Determine the [X, Y] coordinate at the center of the cell enclosing the given text.  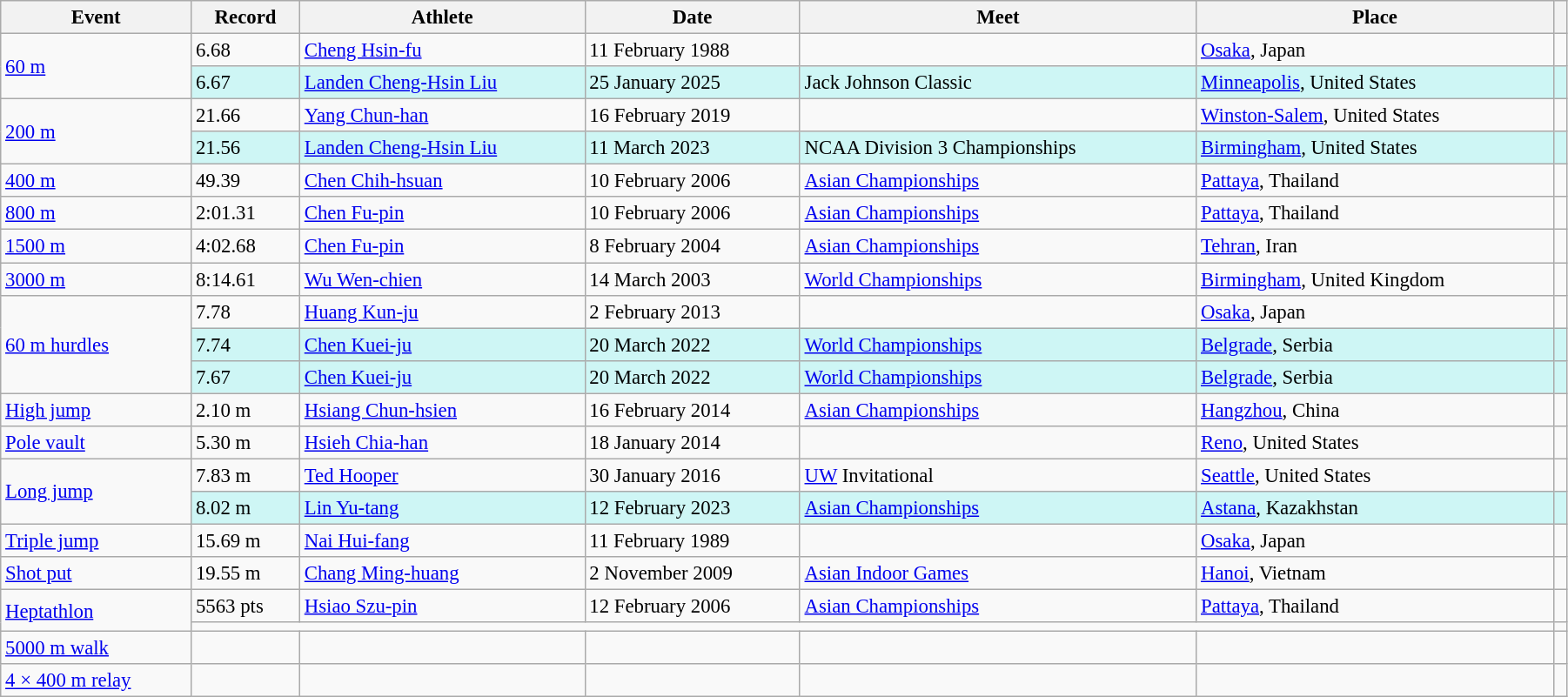
8.02 m [245, 508]
7.67 [245, 377]
2 February 2013 [693, 312]
Triple jump [96, 540]
15.69 m [245, 540]
Record [245, 17]
High jump [96, 410]
Ted Hooper [442, 475]
2 November 2009 [693, 573]
6.67 [245, 83]
Place [1375, 17]
60 m hurdles [96, 345]
4 × 400 m relay [96, 680]
Reno, United States [1375, 443]
Winston-Salem, United States [1375, 116]
11 February 1988 [693, 50]
Heptathlon [96, 611]
Shot put [96, 573]
Hangzhou, China [1375, 410]
11 March 2023 [693, 148]
12 February 2023 [693, 508]
11 February 1989 [693, 540]
800 m [96, 213]
Huang Kun-ju [442, 312]
UW Invitational [997, 475]
Chang Ming-huang [442, 573]
5000 m walk [96, 648]
Seattle, United States [1375, 475]
16 February 2014 [693, 410]
Event [96, 17]
Hanoi, Vietnam [1375, 573]
2.10 m [245, 410]
8 February 2004 [693, 246]
Meet [997, 17]
Long jump [96, 491]
NCAA Division 3 Championships [997, 148]
25 January 2025 [693, 83]
Wu Wen-chien [442, 279]
Date [693, 17]
Lin Yu-tang [442, 508]
8:14.61 [245, 279]
5.30 m [245, 443]
6.68 [245, 50]
7.78 [245, 312]
60 m [96, 66]
Asian Indoor Games [997, 573]
Pole vault [96, 443]
Birmingham, United Kingdom [1375, 279]
Yang Chun-han [442, 116]
7.83 m [245, 475]
7.74 [245, 345]
Hsieh Chia-han [442, 443]
3000 m [96, 279]
21.56 [245, 148]
Hsiao Szu-pin [442, 607]
1500 m [96, 246]
Hsiang Chun-hsien [442, 410]
18 January 2014 [693, 443]
30 January 2016 [693, 475]
Astana, Kazakhstan [1375, 508]
Birmingham, United States [1375, 148]
Athlete [442, 17]
Tehran, Iran [1375, 246]
Jack Johnson Classic [997, 83]
200 m [96, 132]
16 February 2019 [693, 116]
Chen Chih-hsuan [442, 181]
Nai Hui-fang [442, 540]
12 February 2006 [693, 607]
2:01.31 [245, 213]
14 March 2003 [693, 279]
Minneapolis, United States [1375, 83]
19.55 m [245, 573]
5563 pts [245, 607]
4:02.68 [245, 246]
400 m [96, 181]
49.39 [245, 181]
21.66 [245, 116]
Cheng Hsin-fu [442, 50]
